Scan for the cell matching the given text and deliver its (x, y) coordinate at center. 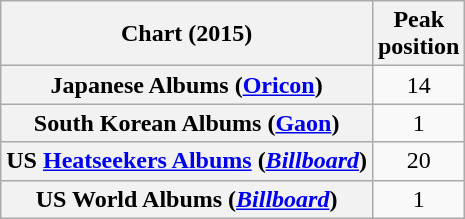
20 (418, 161)
14 (418, 85)
Japanese Albums (Oricon) (187, 85)
Peakposition (418, 34)
US Heatseekers Albums (Billboard) (187, 161)
Chart (2015) (187, 34)
South Korean Albums (Gaon) (187, 123)
US World Albums (Billboard) (187, 199)
